Return [x, y] of the center of cell containing provided text 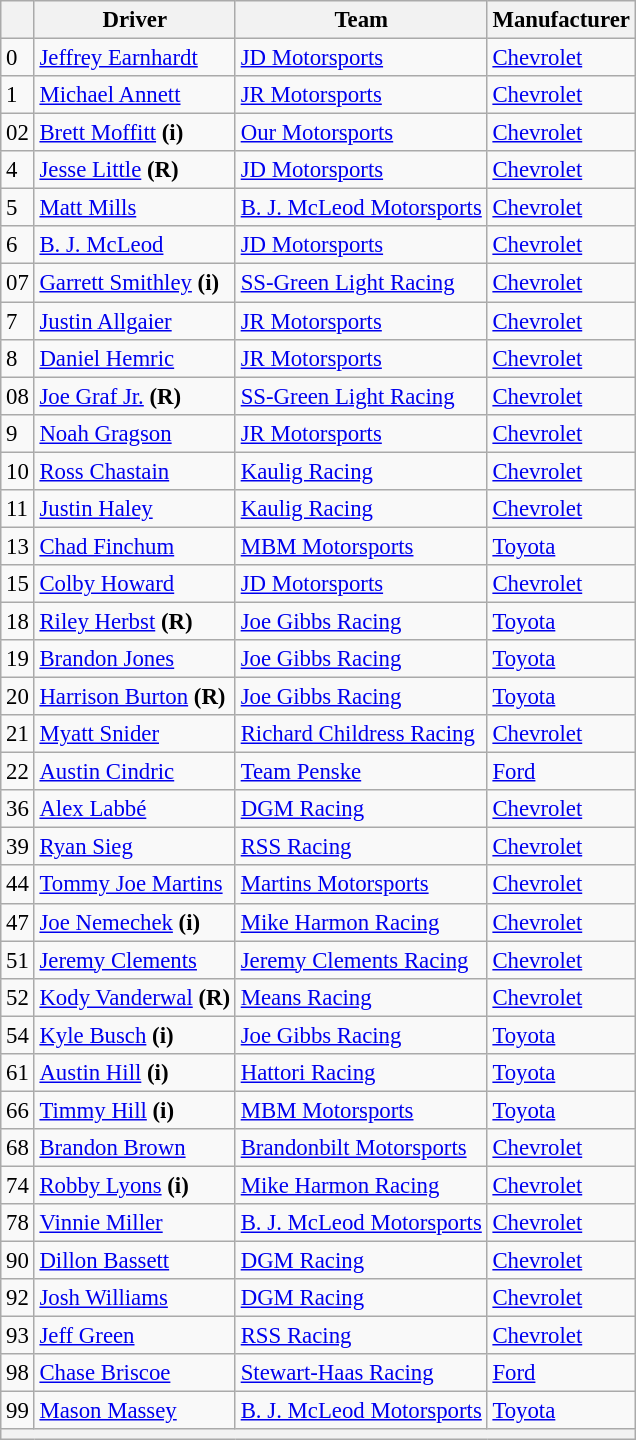
15 [18, 584]
Means Racing [361, 997]
10 [18, 471]
22 [18, 772]
99 [18, 1411]
Kyle Busch (i) [134, 1035]
Jeffrey Earnhardt [134, 58]
Martins Motorsports [361, 885]
Vinnie Miller [134, 1223]
11 [18, 509]
92 [18, 1298]
Kody Vanderwal (R) [134, 997]
Riley Herbst (R) [134, 621]
98 [18, 1373]
44 [18, 885]
1 [18, 95]
Jeff Green [134, 1336]
Driver [134, 20]
Joe Graf Jr. (R) [134, 396]
Dillon Bassett [134, 1261]
5 [18, 208]
54 [18, 1035]
Mason Massey [134, 1411]
0 [18, 58]
66 [18, 1110]
Garrett Smithley (i) [134, 283]
Justin Allgaier [134, 321]
02 [18, 133]
Team Penske [361, 772]
B. J. McLeod [134, 245]
13 [18, 546]
21 [18, 734]
78 [18, 1223]
Joe Nemechek (i) [134, 922]
Alex Labbé [134, 809]
Austin Cindric [134, 772]
47 [18, 922]
Brandon Jones [134, 659]
Chad Finchum [134, 546]
61 [18, 1073]
Our Motorsports [361, 133]
18 [18, 621]
52 [18, 997]
Brandon Brown [134, 1148]
Team [361, 20]
68 [18, 1148]
7 [18, 321]
Colby Howard [134, 584]
Brandonbilt Motorsports [361, 1148]
Manufacturer [561, 20]
Richard Childress Racing [361, 734]
9 [18, 433]
51 [18, 960]
Chase Briscoe [134, 1373]
Tommy Joe Martins [134, 885]
19 [18, 659]
Josh Williams [134, 1298]
8 [18, 358]
20 [18, 697]
Michael Annett [134, 95]
Hattori Racing [361, 1073]
08 [18, 396]
Jeremy Clements [134, 960]
Brett Moffitt (i) [134, 133]
6 [18, 245]
36 [18, 809]
Jeremy Clements Racing [361, 960]
Matt Mills [134, 208]
93 [18, 1336]
Ross Chastain [134, 471]
Justin Haley [134, 509]
Noah Gragson [134, 433]
Timmy Hill (i) [134, 1110]
Robby Lyons (i) [134, 1185]
Myatt Snider [134, 734]
4 [18, 170]
Ryan Sieg [134, 847]
Austin Hill (i) [134, 1073]
Jesse Little (R) [134, 170]
Harrison Burton (R) [134, 697]
90 [18, 1261]
Stewart-Haas Racing [361, 1373]
07 [18, 283]
74 [18, 1185]
39 [18, 847]
Daniel Hemric [134, 358]
